Capture the cell that displays the provided text and extract its [X, Y] central coordinate. 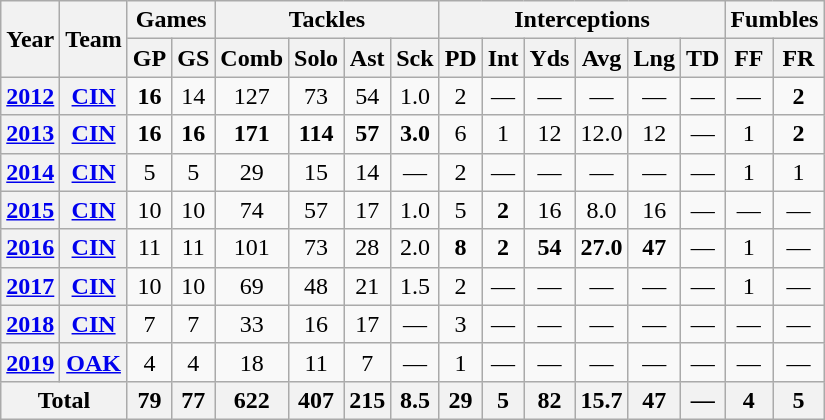
2016 [30, 248]
74 [252, 210]
Yds [550, 58]
77 [194, 400]
127 [252, 96]
FF [749, 58]
12.0 [602, 134]
2014 [30, 172]
8.0 [602, 210]
82 [550, 400]
1.5 [415, 286]
3.0 [415, 134]
622 [252, 400]
GP [149, 58]
2018 [30, 324]
Tackles [327, 20]
Team [94, 39]
Games [170, 20]
Year [30, 39]
8.5 [415, 400]
TD [702, 58]
8 [460, 248]
FR [798, 58]
2013 [30, 134]
2019 [30, 362]
Int [503, 58]
215 [368, 400]
OAK [94, 362]
2017 [30, 286]
28 [368, 248]
6 [460, 134]
2012 [30, 96]
PD [460, 58]
Comb [252, 58]
114 [316, 134]
79 [149, 400]
407 [316, 400]
15 [316, 172]
69 [252, 286]
15.7 [602, 400]
Fumbles [774, 20]
Solo [316, 58]
48 [316, 286]
Avg [602, 58]
171 [252, 134]
101 [252, 248]
Interceptions [582, 20]
33 [252, 324]
3 [460, 324]
Total [64, 400]
Sck [415, 58]
GS [194, 58]
2.0 [415, 248]
21 [368, 286]
Ast [368, 58]
18 [252, 362]
Lng [654, 58]
2015 [30, 210]
27.0 [602, 248]
